Return (x, y) of the center of cell containing provided text 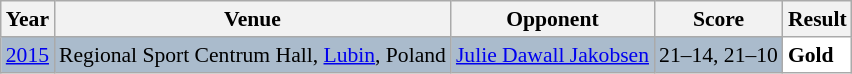
Opponent (552, 19)
Regional Sport Centrum Hall, Lubin, Poland (252, 55)
Gold (818, 55)
21–14, 21–10 (718, 55)
Julie Dawall Jakobsen (552, 55)
2015 (28, 55)
Year (28, 19)
Venue (252, 19)
Score (718, 19)
Result (818, 19)
